Find where the given text appears and provide that cell's center as [X, Y] coordinate. 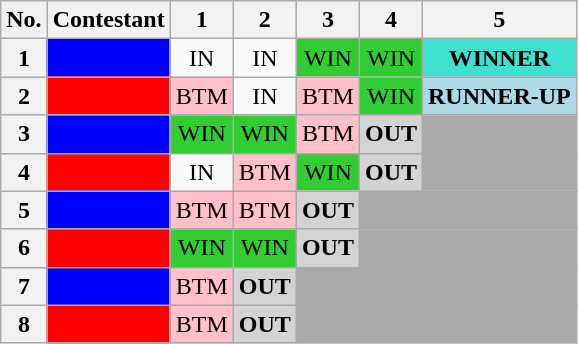
No. [24, 20]
Contestant [108, 20]
7 [24, 286]
6 [24, 248]
8 [24, 324]
RUNNER-UP [500, 96]
WINNER [500, 58]
